Pinpoint the cell where the given text exists, returning its (x, y) midpoint coordinate. 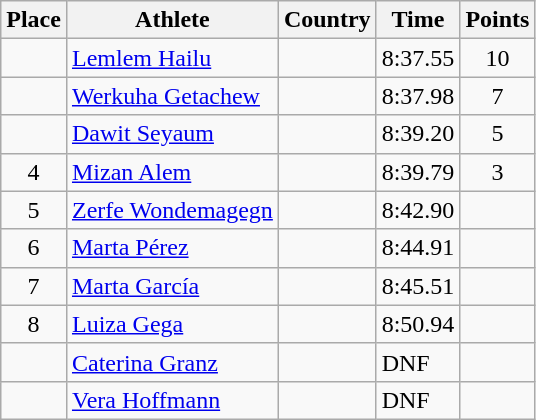
Points (498, 20)
8:37.55 (418, 58)
8:50.94 (418, 324)
8:45.51 (418, 286)
Athlete (172, 20)
Mizan Alem (172, 172)
Vera Hoffmann (172, 400)
8:37.98 (418, 96)
Werkuha Getachew (172, 96)
6 (34, 248)
Marta García (172, 286)
10 (498, 58)
8:44.91 (418, 248)
Country (327, 20)
Zerfe Wondemagegn (172, 210)
Time (418, 20)
Dawit Seyaum (172, 134)
Place (34, 20)
8:39.20 (418, 134)
3 (498, 172)
Marta Pérez (172, 248)
8:42.90 (418, 210)
Lemlem Hailu (172, 58)
Caterina Granz (172, 362)
4 (34, 172)
8:39.79 (418, 172)
8 (34, 324)
Luiza Gega (172, 324)
